Capture the cell that displays the provided text and extract its [X, Y] central coordinate. 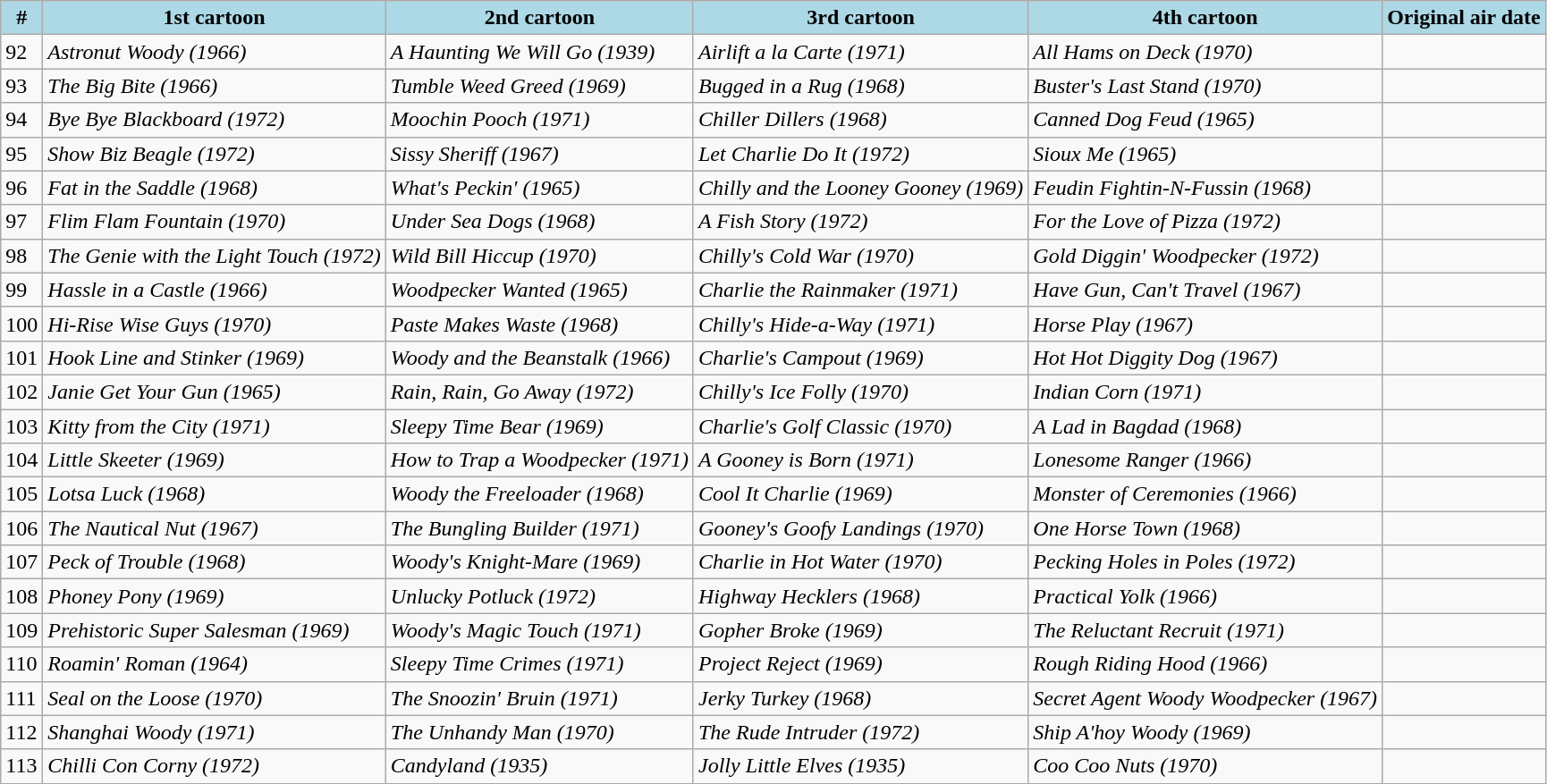
The Unhandy Man (1970) [539, 732]
93 [21, 86]
Bugged in a Rug (1968) [860, 86]
Gooney's Goofy Landings (1970) [860, 528]
How to Trap a Woodpecker (1971) [539, 460]
Canned Dog Feud (1965) [1205, 120]
Woody's Magic Touch (1971) [539, 630]
1st cartoon [215, 18]
Highway Hecklers (1968) [860, 596]
108 [21, 596]
The Big Bite (1966) [215, 86]
94 [21, 120]
Pecking Holes in Poles (1972) [1205, 562]
Shanghai Woody (1971) [215, 732]
Charlie's Golf Classic (1970) [860, 426]
Kitty from the City (1971) [215, 426]
Hassle in a Castle (1966) [215, 290]
104 [21, 460]
Ship A'hoy Woody (1969) [1205, 732]
Charlie in Hot Water (1970) [860, 562]
96 [21, 188]
Little Skeeter (1969) [215, 460]
Jolly Little Elves (1935) [860, 766]
Chiller Dillers (1968) [860, 120]
The Snoozin' Bruin (1971) [539, 698]
Wild Bill Hiccup (1970) [539, 256]
Chilly and the Looney Gooney (1969) [860, 188]
Flim Flam Fountain (1970) [215, 222]
# [21, 18]
Gopher Broke (1969) [860, 630]
The Genie with the Light Touch (1972) [215, 256]
All Hams on Deck (1970) [1205, 52]
Fat in the Saddle (1968) [215, 188]
Seal on the Loose (1970) [215, 698]
Indian Corn (1971) [1205, 392]
Sleepy Time Crimes (1971) [539, 664]
Monster of Ceremonies (1966) [1205, 494]
One Horse Town (1968) [1205, 528]
99 [21, 290]
95 [21, 154]
Woody the Freeloader (1968) [539, 494]
Astronut Woody (1966) [215, 52]
Candyland (1935) [539, 766]
Buster's Last Stand (1970) [1205, 86]
112 [21, 732]
105 [21, 494]
92 [21, 52]
Janie Get Your Gun (1965) [215, 392]
100 [21, 324]
106 [21, 528]
Woody's Knight-Mare (1969) [539, 562]
Horse Play (1967) [1205, 324]
Woody and the Beanstalk (1966) [539, 358]
102 [21, 392]
Lonesome Ranger (1966) [1205, 460]
Practical Yolk (1966) [1205, 596]
109 [21, 630]
The Rude Intruder (1972) [860, 732]
Hot Hot Diggity Dog (1967) [1205, 358]
2nd cartoon [539, 18]
Project Reject (1969) [860, 664]
The Nautical Nut (1967) [215, 528]
Charlie's Campout (1969) [860, 358]
3rd cartoon [860, 18]
Tumble Weed Greed (1969) [539, 86]
Moochin Pooch (1971) [539, 120]
What's Peckin' (1965) [539, 188]
Cool It Charlie (1969) [860, 494]
Prehistoric Super Salesman (1969) [215, 630]
A Fish Story (1972) [860, 222]
Original air date [1465, 18]
Chilli Con Corny (1972) [215, 766]
Show Biz Beagle (1972) [215, 154]
110 [21, 664]
Feudin Fightin-N-Fussin (1968) [1205, 188]
Roamin' Roman (1964) [215, 664]
Secret Agent Woody Woodpecker (1967) [1205, 698]
4th cartoon [1205, 18]
Sleepy Time Bear (1969) [539, 426]
107 [21, 562]
Sioux Me (1965) [1205, 154]
Chilly's Hide-a-Way (1971) [860, 324]
Phoney Pony (1969) [215, 596]
Gold Diggin' Woodpecker (1972) [1205, 256]
Coo Coo Nuts (1970) [1205, 766]
The Reluctant Recruit (1971) [1205, 630]
The Bungling Builder (1971) [539, 528]
111 [21, 698]
A Lad in Bagdad (1968) [1205, 426]
Peck of Trouble (1968) [215, 562]
Jerky Turkey (1968) [860, 698]
Have Gun, Can't Travel (1967) [1205, 290]
Under Sea Dogs (1968) [539, 222]
Hook Line and Stinker (1969) [215, 358]
Hi-Rise Wise Guys (1970) [215, 324]
Bye Bye Blackboard (1972) [215, 120]
Let Charlie Do It (1972) [860, 154]
A Gooney is Born (1971) [860, 460]
Paste Makes Waste (1968) [539, 324]
Charlie the Rainmaker (1971) [860, 290]
101 [21, 358]
Airlift a la Carte (1971) [860, 52]
98 [21, 256]
Chilly's Cold War (1970) [860, 256]
Rain, Rain, Go Away (1972) [539, 392]
Chilly's Ice Folly (1970) [860, 392]
Sissy Sheriff (1967) [539, 154]
Rough Riding Hood (1966) [1205, 664]
Woodpecker Wanted (1965) [539, 290]
Unlucky Potluck (1972) [539, 596]
Lotsa Luck (1968) [215, 494]
103 [21, 426]
For the Love of Pizza (1972) [1205, 222]
97 [21, 222]
113 [21, 766]
A Haunting We Will Go (1939) [539, 52]
